Output the [x, y] coordinate of the center of the cell containing the given text.  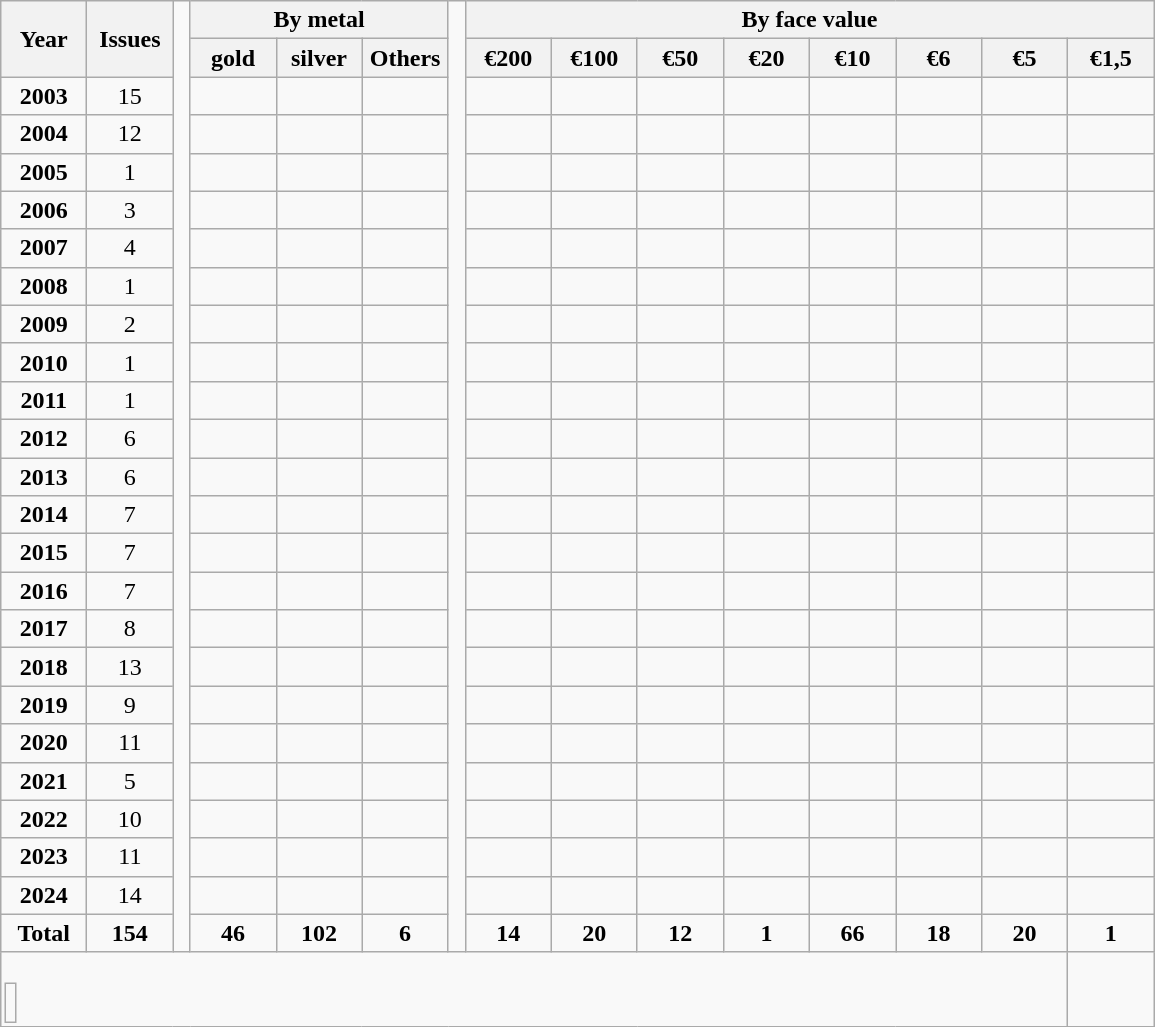
4 [130, 248]
€50 [680, 58]
silver [319, 58]
€6 [939, 58]
2010 [44, 362]
154 [130, 933]
Year [44, 39]
2016 [44, 591]
9 [130, 705]
2018 [44, 667]
Others [405, 58]
2019 [44, 705]
2021 [44, 781]
2003 [44, 96]
2005 [44, 172]
2022 [44, 819]
2015 [44, 553]
Total [44, 933]
2006 [44, 210]
By face value [809, 20]
13 [130, 667]
€5 [1025, 58]
2013 [44, 477]
€20 [766, 58]
2014 [44, 515]
€100 [594, 58]
2017 [44, 629]
3 [130, 210]
8 [130, 629]
2020 [44, 743]
18 [939, 933]
€200 [508, 58]
2011 [44, 400]
2012 [44, 438]
15 [130, 96]
2008 [44, 286]
2004 [44, 134]
46 [233, 933]
€1,5 [1111, 58]
2 [130, 324]
2009 [44, 324]
€10 [852, 58]
2007 [44, 248]
10 [130, 819]
gold [233, 58]
102 [319, 933]
2023 [44, 857]
2024 [44, 895]
Issues [130, 39]
5 [130, 781]
66 [852, 933]
By metal [319, 20]
